Find where the given text appears and provide that cell's center as [X, Y] coordinate. 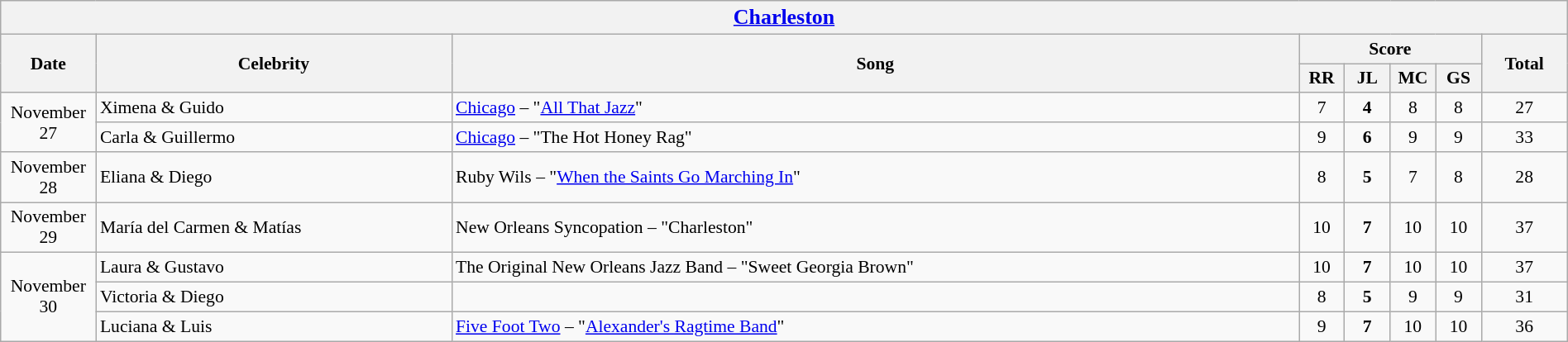
Victoria & Diego [274, 297]
Laura & Gustavo [274, 268]
28 [1524, 177]
6 [1368, 137]
Celebrity [274, 63]
31 [1524, 297]
GS [1459, 78]
JL [1368, 78]
Chicago – "The Hot Honey Rag" [875, 137]
María del Carmen & Matías [274, 228]
Five Foot Two – "Alexander's Ragtime Band" [875, 326]
Eliana & Diego [274, 177]
Carla & Guillermo [274, 137]
Score [1390, 49]
Charleston [784, 17]
Chicago – "All That Jazz" [875, 108]
RR [1322, 78]
November 28 [48, 177]
Total [1524, 63]
4 [1368, 108]
November 29 [48, 228]
Date [48, 63]
36 [1524, 326]
27 [1524, 108]
The Original New Orleans Jazz Band – "Sweet Georgia Brown" [875, 268]
Song [875, 63]
Ruby Wils – "When the Saints Go Marching In" [875, 177]
New Orleans Syncopation – "Charleston" [875, 228]
Ximena & Guido [274, 108]
MC [1413, 78]
November 30 [48, 297]
November 27 [48, 122]
Luciana & Luis [274, 326]
33 [1524, 137]
